Return (X, Y) of the center of cell containing provided text 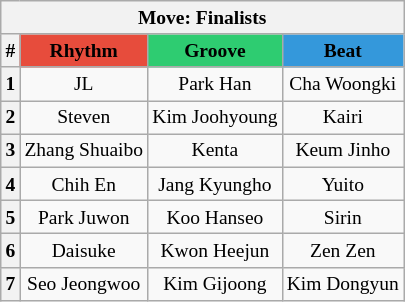
Move: Finalists (202, 18)
Zen Zen (342, 250)
Kim Dongyun (342, 284)
Park Juwon (84, 216)
Kairi (342, 118)
Zhang Shuaibo (84, 150)
Seo Jeongwoo (84, 284)
Rhythm (84, 50)
Yuito (342, 184)
Kim Joohyoung (215, 118)
Chih En (84, 184)
1 (10, 84)
2 (10, 118)
Koo Hanseo (215, 216)
Beat (342, 50)
Keum Jinho (342, 150)
Kwon Heejun (215, 250)
4 (10, 184)
Kenta (215, 150)
Daisuke (84, 250)
Groove (215, 50)
Sirin (342, 216)
JL (84, 84)
7 (10, 284)
Steven (84, 118)
# (10, 50)
Cha Woongki (342, 84)
Jang Kyungho (215, 184)
Kim Gijoong (215, 284)
Park Han (215, 84)
6 (10, 250)
3 (10, 150)
5 (10, 216)
